Determine the (x, y) coordinate at the center of the cell enclosing the given text.  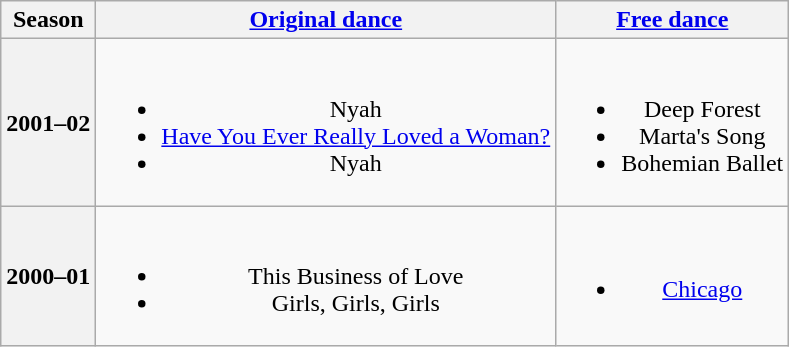
Original dance (326, 20)
2001–02 (48, 122)
2000–01 (48, 276)
This Business of Love Girls, Girls, Girls (326, 276)
Season (48, 20)
Nyah Have You Ever Really Loved a Woman? Nyah (326, 122)
Free dance (672, 20)
Deep Forest Marta's Song Bohemian Ballet (672, 122)
Chicago (672, 276)
